Pinpoint the cell where the given text exists, returning its [X, Y] midpoint coordinate. 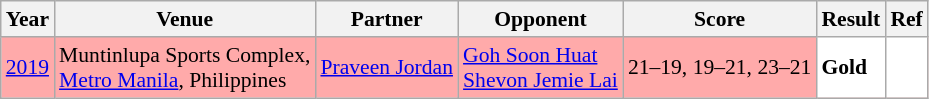
Goh Soon Huat Shevon Jemie Lai [540, 68]
Ref [906, 19]
Venue [184, 19]
Result [850, 19]
2019 [28, 68]
Partner [386, 19]
Gold [850, 68]
Score [720, 19]
Opponent [540, 19]
Year [28, 19]
Muntinlupa Sports Complex,Metro Manila, Philippines [184, 68]
Praveen Jordan [386, 68]
21–19, 19–21, 23–21 [720, 68]
